Extract the (x, y) coordinate from the center of the cell holding the provided text.  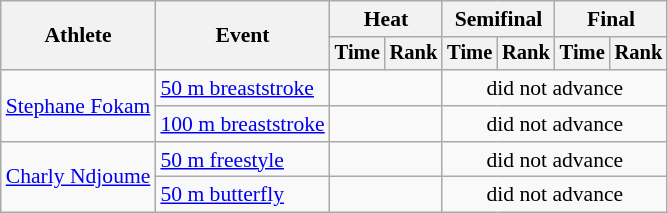
Athlete (78, 36)
Event (242, 36)
100 m breaststroke (242, 124)
Stephane Fokam (78, 106)
50 m butterfly (242, 195)
Semifinal (498, 19)
Heat (386, 19)
Final (611, 19)
50 m breaststroke (242, 88)
Charly Ndjoume (78, 178)
50 m freestyle (242, 160)
